Extract the [x, y] coordinate from the center of the cell holding the provided text.  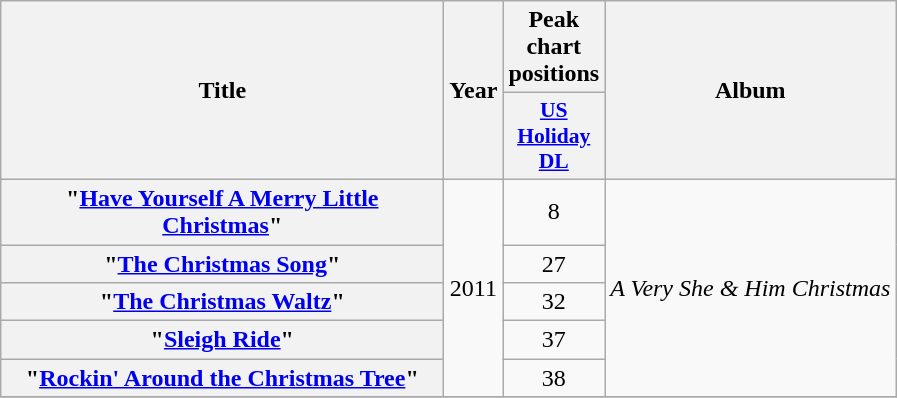
27 [554, 263]
"Have Yourself A Merry Little Christmas" [222, 212]
2011 [474, 288]
Year [474, 90]
USHolidayDL [554, 136]
Peak chart positions [554, 47]
37 [554, 340]
"The Christmas Song" [222, 263]
Album [750, 90]
Title [222, 90]
"The Christmas Waltz" [222, 302]
A Very She & Him Christmas [750, 288]
"Rockin' Around the Christmas Tree" [222, 378]
38 [554, 378]
"Sleigh Ride" [222, 340]
8 [554, 212]
32 [554, 302]
